Search for the cell housing the specified text and yield its [x, y] center coordinate. 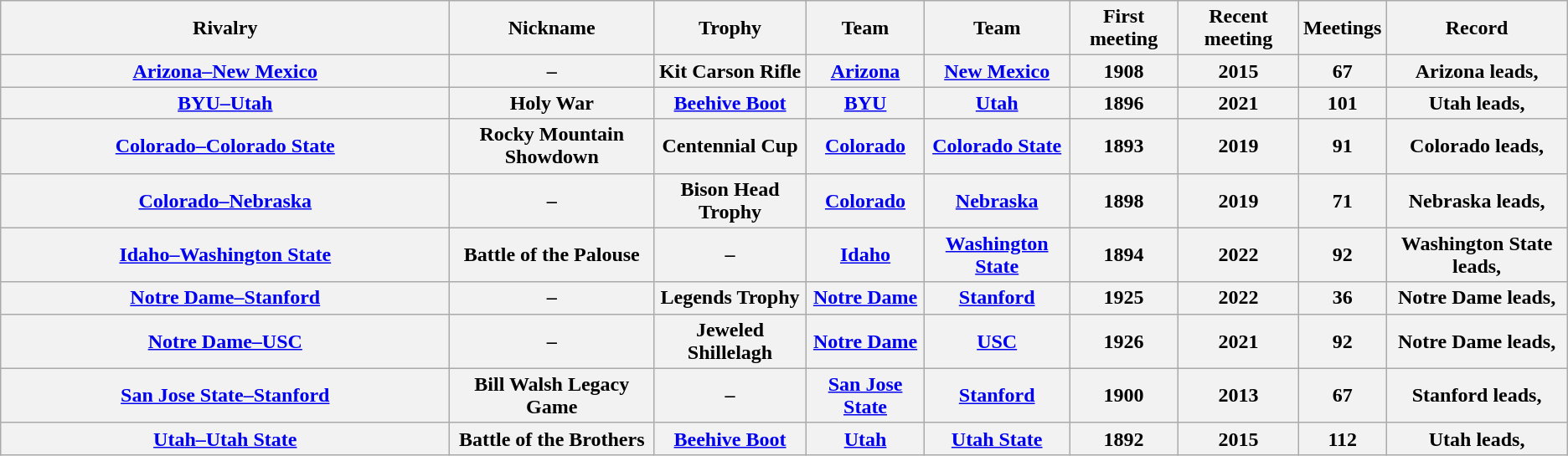
USC [997, 341]
Colorado State [997, 146]
Rivalry [225, 28]
Idaho–Washington State [225, 254]
Notre Dame–USC [225, 341]
Bill Walsh Legacy Game [552, 395]
1892 [1124, 438]
Arizona [864, 71]
Stanford leads, [1477, 395]
Colorado leads, [1477, 146]
112 [1343, 438]
Battle of the Palouse [552, 254]
Idaho [864, 254]
Arizona leads, [1477, 71]
Legends Trophy [730, 298]
1908 [1124, 71]
1896 [1124, 103]
San Jose State [864, 395]
BYU [864, 103]
1898 [1124, 201]
Trophy [730, 28]
Rocky Mountain Showdown [552, 146]
Kit Carson Rifle [730, 71]
Jeweled Shillelagh [730, 341]
Record [1477, 28]
Arizona–New Mexico [225, 71]
1893 [1124, 146]
1894 [1124, 254]
71 [1343, 201]
Colorado–Colorado State [225, 146]
36 [1343, 298]
Nickname [552, 28]
Nebraska leads, [1477, 201]
Notre Dame–Stanford [225, 298]
Washington State [997, 254]
101 [1343, 103]
Battle of the Brothers [552, 438]
Washington State leads, [1477, 254]
Colorado–Nebraska [225, 201]
San Jose State–Stanford [225, 395]
1926 [1124, 341]
Meetings [1343, 28]
1900 [1124, 395]
Bison Head Trophy [730, 201]
Centennial Cup [730, 146]
Utah–Utah State [225, 438]
1925 [1124, 298]
Recent meeting [1238, 28]
Holy War [552, 103]
New Mexico [997, 71]
Nebraska [997, 201]
2013 [1238, 395]
BYU–Utah [225, 103]
91 [1343, 146]
First meeting [1124, 28]
Utah State [997, 438]
